Capture the cell that displays the provided text and extract its [x, y] central coordinate. 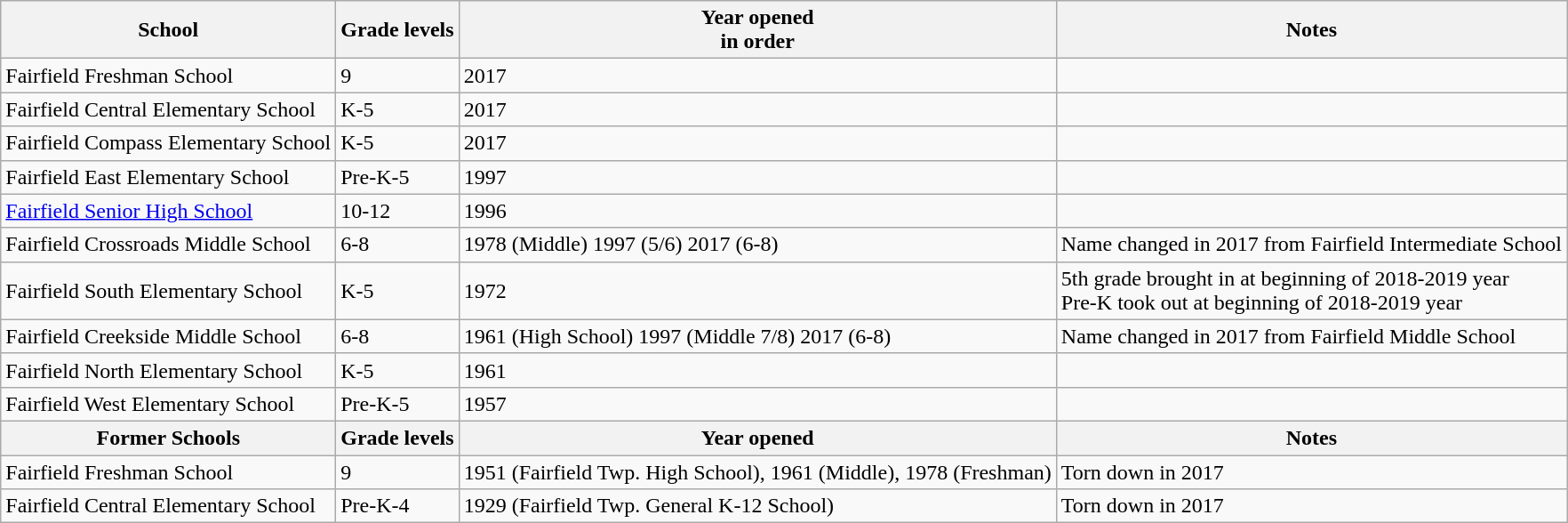
Fairfield Creekside Middle School [169, 336]
5th grade brought in at beginning of 2018-2019 yearPre-K took out at beginning of 2018-2019 year [1311, 290]
1972 [757, 290]
School [169, 30]
Fairfield West Elementary School [169, 404]
Pre-K-4 [397, 506]
Fairfield Crossroads Middle School [169, 245]
1951 (Fairfield Twp. High School), 1961 (Middle), 1978 (Freshman) [757, 472]
10-12 [397, 211]
Former Schools [169, 438]
Fairfield South Elementary School [169, 290]
1978 (Middle) 1997 (5/6) 2017 (6-8) [757, 245]
1957 [757, 404]
1961 (High School) 1997 (Middle 7/8) 2017 (6-8) [757, 336]
Name changed in 2017 from Fairfield Intermediate School [1311, 245]
Fairfield East Elementary School [169, 177]
1997 [757, 177]
1929 (Fairfield Twp. General K-12 School) [757, 506]
Name changed in 2017 from Fairfield Middle School [1311, 336]
Fairfield Compass Elementary School [169, 143]
1996 [757, 211]
Year opened [757, 438]
Fairfield Senior High School [169, 211]
Fairfield North Elementary School [169, 370]
1961 [757, 370]
Year openedin order [757, 30]
